Return the [X, Y] coordinate for the center point of the cell that contains the specified text.  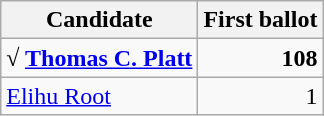
Candidate [100, 20]
√ Thomas C. Platt [100, 58]
Elihu Root [100, 96]
108 [260, 58]
First ballot [260, 20]
1 [260, 96]
